Return the [X, Y] coordinate for the center point of the cell that contains the specified text.  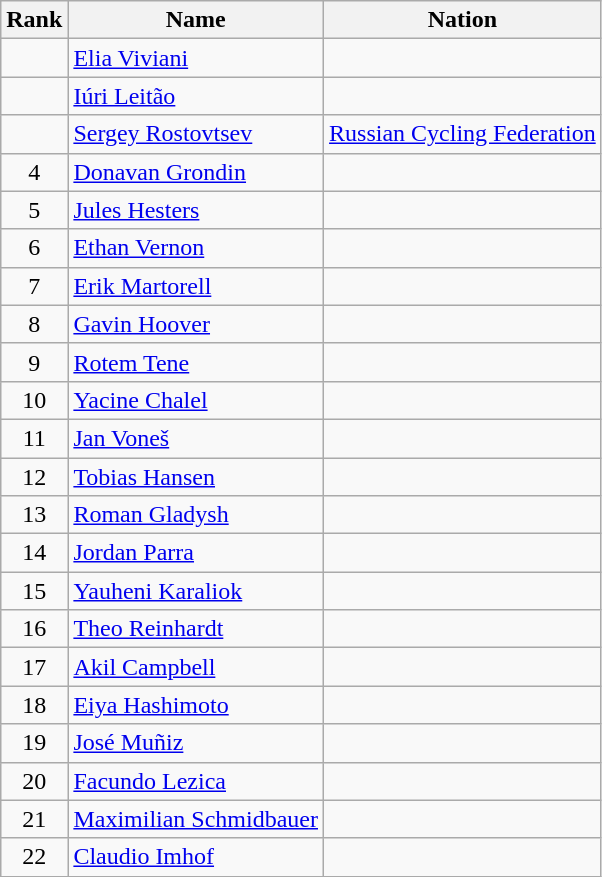
Elia Viviani [196, 58]
Jordan Parra [196, 553]
Yauheni Karaliok [196, 591]
15 [34, 591]
Roman Gladysh [196, 515]
Russian Cycling Federation [463, 134]
Ethan Vernon [196, 248]
Sergey Rostovtsev [196, 134]
7 [34, 286]
Iúri Leitão [196, 96]
17 [34, 667]
Rotem Tene [196, 362]
19 [34, 743]
Akil Campbell [196, 667]
8 [34, 324]
Jules Hesters [196, 210]
13 [34, 515]
Name [196, 20]
9 [34, 362]
10 [34, 400]
Facundo Lezica [196, 781]
Claudio Imhof [196, 857]
4 [34, 172]
Gavin Hoover [196, 324]
11 [34, 438]
Maximilian Schmidbauer [196, 819]
Yacine Chalel [196, 400]
18 [34, 705]
Eiya Hashimoto [196, 705]
16 [34, 629]
Donavan Grondin [196, 172]
José Muñiz [196, 743]
14 [34, 553]
Nation [463, 20]
6 [34, 248]
21 [34, 819]
Jan Voneš [196, 438]
12 [34, 477]
Erik Martorell [196, 286]
Theo Reinhardt [196, 629]
5 [34, 210]
Rank [34, 20]
Tobias Hansen [196, 477]
22 [34, 857]
20 [34, 781]
